Output the (X, Y) coordinate of the center of the cell containing the given text.  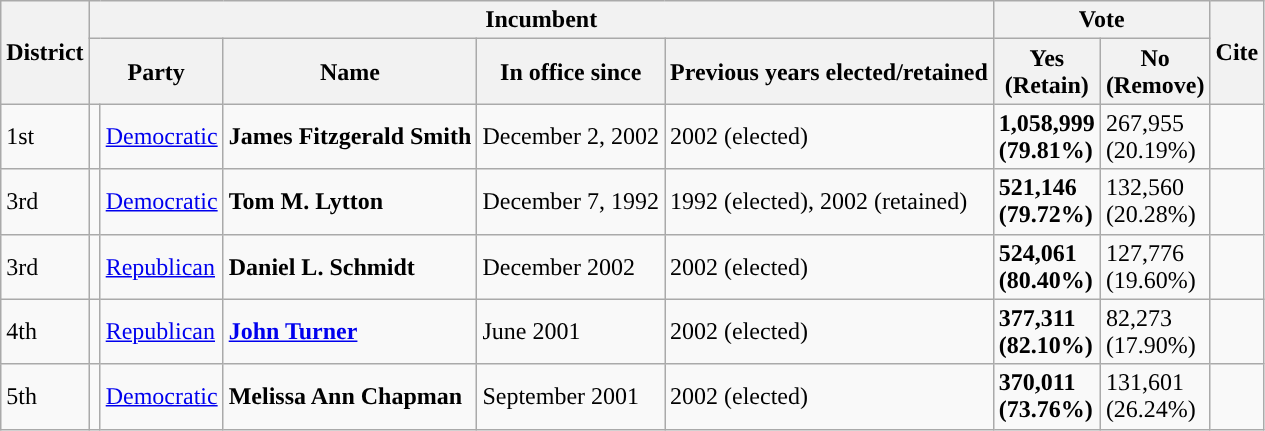
4th (45, 332)
1,058,999(79.81%) (1046, 136)
December 2, 2002 (571, 136)
James Fitzgerald Smith (350, 136)
82,273(17.90%) (1155, 332)
No(Remove) (1155, 72)
Melissa Ann Chapman (350, 396)
Incumbent (541, 20)
1st (45, 136)
Tom M. Lytton (350, 202)
267,955(20.19%) (1155, 136)
John Turner (350, 332)
Previous years elected/retained (830, 72)
District (45, 52)
377,311(82.10%) (1046, 332)
Party (156, 72)
370,011(73.76%) (1046, 396)
December 7, 1992 (571, 202)
June 2001 (571, 332)
In office since (571, 72)
524,061(80.40%) (1046, 266)
5th (45, 396)
Vote (1102, 20)
132,560(20.28%) (1155, 202)
Cite (1237, 52)
September 2001 (571, 396)
1992 (elected), 2002 (retained) (830, 202)
Name (350, 72)
Yes(Retain) (1046, 72)
December 2002 (571, 266)
521,146 (79.72%) (1046, 202)
131,601(26.24%) (1155, 396)
127,776 (19.60%) (1155, 266)
Daniel L. Schmidt (350, 266)
